Search for the cell housing the specified text and yield its (x, y) center coordinate. 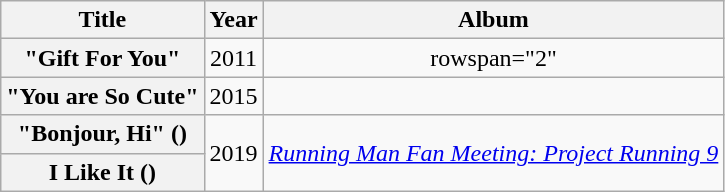
"Gift For You" (102, 58)
2019 (234, 153)
2015 (234, 96)
Title (102, 20)
rowspan="2" (494, 58)
Album (494, 20)
2011 (234, 58)
"Bonjour, Hi" () (102, 134)
"You are So Cute" (102, 96)
Year (234, 20)
Running Man Fan Meeting: Project Running 9 (494, 153)
I Like It () (102, 172)
